Pinpoint the cell where the given text exists, returning its [x, y] midpoint coordinate. 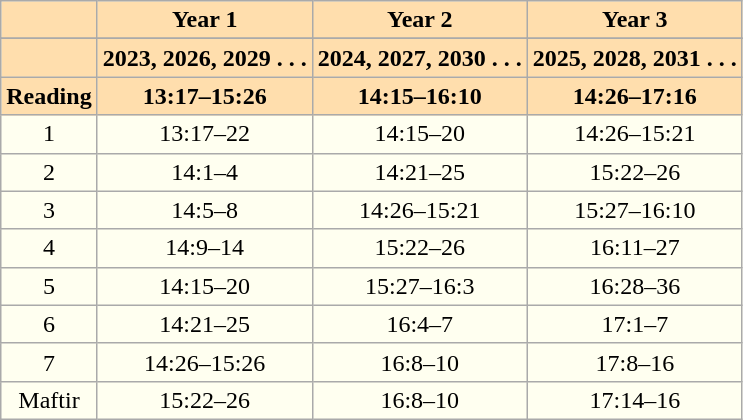
3 [49, 210]
6 [49, 324]
14:1–4 [204, 172]
1 [49, 134]
16:11–27 [634, 248]
14:15–16:10 [420, 96]
13:17–15:26 [204, 96]
17:8–16 [634, 362]
4 [49, 248]
14:26–17:16 [634, 96]
7 [49, 362]
Year 3 [634, 20]
14:26–15:26 [204, 362]
14:5–8 [204, 210]
2025, 2028, 2031 . . . [634, 58]
Maftir [49, 400]
Year 2 [420, 20]
16:28–36 [634, 286]
16:4–7 [420, 324]
13:17–22 [204, 134]
5 [49, 286]
2023, 2026, 2029 . . . [204, 58]
15:27–16:3 [420, 286]
2 [49, 172]
2024, 2027, 2030 . . . [420, 58]
17:14–16 [634, 400]
Reading [49, 96]
14:9–14 [204, 248]
15:27–16:10 [634, 210]
17:1–7 [634, 324]
Year 1 [204, 20]
